Detect which cell encompasses the target text, then output its [x, y] center coordinate. 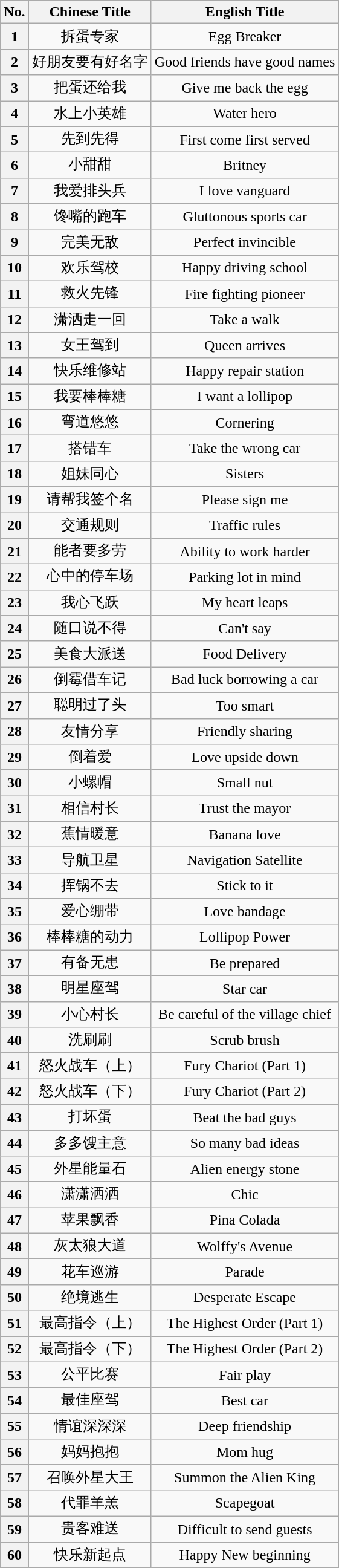
请帮我签个名 [89, 499]
4 [15, 114]
快乐维修站 [89, 371]
Ability to work harder [245, 551]
40 [15, 1040]
27 [15, 705]
8 [15, 216]
随口说不得 [89, 629]
先到先得 [89, 139]
23 [15, 602]
2 [15, 62]
6 [15, 166]
Fury Chariot (Part 1) [245, 1065]
33 [15, 860]
花车巡游 [89, 1272]
11 [15, 294]
38 [15, 989]
9 [15, 242]
36 [15, 937]
60 [15, 1555]
馋嘴的跑车 [89, 216]
7 [15, 191]
28 [15, 732]
Friendly sharing [245, 732]
Trust the mayor [245, 809]
Scapegoat [245, 1503]
Fire fighting pioneer [245, 294]
女王驾到 [89, 346]
43 [15, 1117]
Please sign me [245, 499]
26 [15, 680]
Cornering [245, 422]
30 [15, 782]
24 [15, 629]
Mom hug [245, 1453]
相信村长 [89, 809]
打坏蛋 [89, 1117]
46 [15, 1195]
49 [15, 1272]
倒霉借车记 [89, 680]
21 [15, 551]
56 [15, 1453]
Happy driving school [245, 268]
Parking lot in mind [245, 577]
美食大派送 [89, 654]
The Highest Order (Part 2) [245, 1350]
54 [15, 1400]
Love bandage [245, 912]
48 [15, 1246]
爱心绷带 [89, 912]
导航卫星 [89, 860]
13 [15, 346]
First come first served [245, 139]
快乐新起点 [89, 1555]
Happy repair station [245, 371]
外星能量石 [89, 1169]
44 [15, 1143]
34 [15, 885]
Fair play [245, 1375]
So many bad ideas [245, 1143]
友情分享 [89, 732]
小螺帽 [89, 782]
39 [15, 1015]
37 [15, 963]
代罪羊羔 [89, 1503]
59 [15, 1529]
棒棒糖的动力 [89, 937]
Summon the Alien King [245, 1478]
Perfect invincible [245, 242]
Be careful of the village chief [245, 1015]
55 [15, 1426]
Egg Breaker [245, 36]
14 [15, 371]
最佳座驾 [89, 1400]
明星座驾 [89, 989]
Small nut [245, 782]
58 [15, 1503]
苹果飘香 [89, 1220]
5 [15, 139]
I want a lollipop [245, 397]
19 [15, 499]
Best car [245, 1400]
Wolffy's Avenue [245, 1246]
17 [15, 449]
欢乐驾校 [89, 268]
Beat the bad guys [245, 1117]
The Highest Order (Part 1) [245, 1323]
Banana love [245, 834]
小心村长 [89, 1015]
Sisters [245, 474]
50 [15, 1298]
Chinese Title [89, 12]
Alien energy stone [245, 1169]
Food Delivery [245, 654]
Take a walk [245, 319]
Star car [245, 989]
情谊深深深 [89, 1426]
Parade [245, 1272]
10 [15, 268]
No. [15, 12]
Desperate Escape [245, 1298]
51 [15, 1323]
怒火战车（上） [89, 1065]
心中的停车场 [89, 577]
挥锅不去 [89, 885]
绝境逃生 [89, 1298]
Give me back the egg [245, 88]
多多馊主意 [89, 1143]
Good friends have good names [245, 62]
Traffic rules [245, 526]
好朋友要有好名字 [89, 62]
蕉情暖意 [89, 834]
42 [15, 1092]
My heart leaps [245, 602]
贵客难送 [89, 1529]
把蛋还给我 [89, 88]
53 [15, 1375]
最高指令（上） [89, 1323]
怒火战车（下） [89, 1092]
41 [15, 1065]
3 [15, 88]
搭错车 [89, 449]
Scrub brush [245, 1040]
小甜甜 [89, 166]
47 [15, 1220]
35 [15, 912]
公平比赛 [89, 1375]
20 [15, 526]
Difficult to send guests [245, 1529]
最高指令（下） [89, 1350]
Fury Chariot (Part 2) [245, 1092]
聪明过了头 [89, 705]
Pina Colada [245, 1220]
能者要多劳 [89, 551]
水上小英雄 [89, 114]
English Title [245, 12]
Happy New beginning [245, 1555]
52 [15, 1350]
Gluttonous sports car [245, 216]
我要棒棒糖 [89, 397]
Love upside down [245, 757]
灰太狼大道 [89, 1246]
12 [15, 319]
25 [15, 654]
弯道悠悠 [89, 422]
15 [15, 397]
18 [15, 474]
妈妈抱抱 [89, 1453]
16 [15, 422]
Queen arrives [245, 346]
潇潇洒洒 [89, 1195]
有备无患 [89, 963]
1 [15, 36]
Deep friendship [245, 1426]
Chic [245, 1195]
Bad luck borrowing a car [245, 680]
29 [15, 757]
Too smart [245, 705]
57 [15, 1478]
召唤外星大王 [89, 1478]
拆蛋专家 [89, 36]
我心飞跃 [89, 602]
洗刷刷 [89, 1040]
I love vanguard [245, 191]
救火先锋 [89, 294]
潇洒走一回 [89, 319]
45 [15, 1169]
交通规则 [89, 526]
22 [15, 577]
我爱排头兵 [89, 191]
倒着爱 [89, 757]
Navigation Satellite [245, 860]
Stick to it [245, 885]
Lollipop Power [245, 937]
Take the wrong car [245, 449]
完美无敌 [89, 242]
Water hero [245, 114]
Britney [245, 166]
姐妹同心 [89, 474]
Be prepared [245, 963]
31 [15, 809]
32 [15, 834]
Can't say [245, 629]
